Capture the cell that displays the provided text and extract its [x, y] central coordinate. 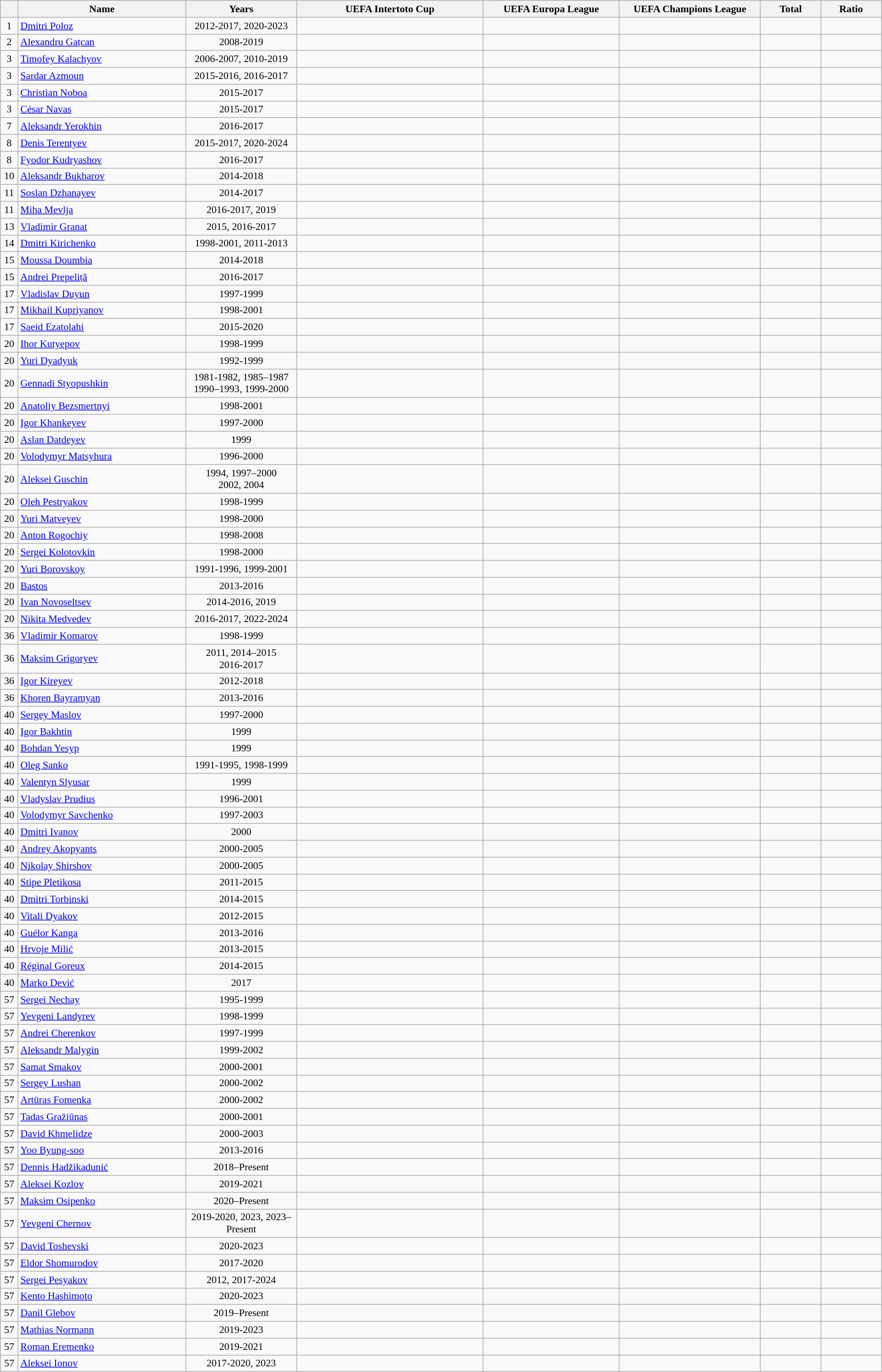
Roman Eremenko [102, 1347]
2008-2019 [241, 42]
Soslan Dzhanayev [102, 193]
2000-2003 [241, 1134]
Vladislav Duyun [102, 294]
Eldor Shomurodov [102, 1263]
2016-2017, 2022-2024 [241, 619]
Alexandru Gațcan [102, 42]
Aleksandr Yerokhin [102, 126]
2 [9, 42]
Yevgeni Chernov [102, 1223]
Aleksei Kozlov [102, 1184]
1999-2002 [241, 1050]
1991-1995, 1998-1999 [241, 765]
Tadas Gražiūnas [102, 1117]
2017-2020, 2023 [241, 1364]
Bohdan Yesyp [102, 749]
2019–Present [241, 1313]
Aleksandr Malygin [102, 1050]
Gennadi Styopushkin [102, 384]
Samat Smakov [102, 1067]
Anton Rogochiy [102, 536]
Sergei Nechay [102, 1000]
Yoo Byung-soo [102, 1151]
2015-2020 [241, 327]
Khoren Bayramyan [102, 698]
1997-2003 [241, 815]
Andrei Cherenkov [102, 1033]
Kento Hashimoto [102, 1296]
Mikhail Kupriyanov [102, 310]
Dennis Hadžikadunić [102, 1167]
Aleksei Ionov [102, 1364]
2014-2017 [241, 193]
Hrvoje Milić [102, 949]
2011, 2014–2015 2016-2017 [241, 658]
2012-2015 [241, 916]
Yuri Matveyev [102, 519]
Anatoliy Bezsmertnyi [102, 406]
Stipe Pletikosa [102, 883]
2014-2016, 2019 [241, 602]
2000 [241, 832]
1995-1999 [241, 1000]
2017 [241, 983]
1996-2001 [241, 799]
2015-2017, 2020-2024 [241, 143]
Aleksei Guschin [102, 480]
1996-2000 [241, 457]
Dmitri Poloz [102, 26]
UEFA Champions League [690, 9]
2019-2020, 2023, 2023–Present [241, 1223]
1991-1996, 1999-2001 [241, 569]
Nikolay Shirshov [102, 866]
Dmitri Kirichenko [102, 244]
1994, 1997–2000 2002, 2004 [241, 480]
13 [9, 227]
Miha Mevlja [102, 210]
Vladyslav Prudius [102, 799]
Valentyn Slyusar [102, 782]
2012, 2017-2024 [241, 1280]
David Khmelidze [102, 1134]
Yevgeni Landyrev [102, 1017]
Dmitri Torbinski [102, 899]
Ivan Novoseltsev [102, 602]
Danil Glebov [102, 1313]
Maksim Osipenko [102, 1201]
Mathias Normann [102, 1330]
Vitali Dyakov [102, 916]
Réginal Goreux [102, 966]
Dmitri Ivanov [102, 832]
César Navas [102, 110]
Christian Noboa [102, 93]
Yuri Dyadyuk [102, 361]
1998-2008 [241, 536]
Yuri Borovskoy [102, 569]
Total [791, 9]
Bastos [102, 586]
Denis Terentyev [102, 143]
Ratio [851, 9]
Ihor Kutyepov [102, 344]
Fyodor Kudryashov [102, 160]
Sergey Maslov [102, 715]
Name [102, 9]
Volodymyr Savchenko [102, 815]
Aslan Datdeyev [102, 440]
Oleh Pestryakov [102, 502]
Vladimir Granat [102, 227]
Sardar Azmoun [102, 76]
2015-2016, 2016-2017 [241, 76]
2012-2017, 2020-2023 [241, 26]
1981-1982, 1985–1987 1990–1993, 1999-2000 [241, 384]
2013-2015 [241, 949]
2020–Present [241, 1201]
Nikita Medvedev [102, 619]
Sergey Lushan [102, 1083]
UEFA Europa League [551, 9]
Aleksandr Bukharov [102, 176]
Guélor Kanga [102, 933]
2012-2018 [241, 681]
Igor Khankeyev [102, 423]
Timofey Kalachyov [102, 59]
Maksim Grigoryev [102, 658]
Years [241, 9]
1 [9, 26]
Saeid Ezatolahi [102, 327]
Igor Kireyev [102, 681]
Andrei Prepeliță [102, 277]
2016-2017, 2019 [241, 210]
Artūras Fomenka [102, 1100]
Andrey Akopyants [102, 849]
2006-2007, 2010-2019 [241, 59]
Volodymyr Matsyhura [102, 457]
2019-2023 [241, 1330]
Sergei Kolotovkin [102, 552]
Marko Dević [102, 983]
Moussa Doumbia [102, 260]
1998-2001, 2011-2013 [241, 244]
UEFA Intertoto Cup [390, 9]
2017-2020 [241, 1263]
1992-1999 [241, 361]
Igor Bakhtin [102, 732]
Sergei Pesyakov [102, 1280]
14 [9, 244]
10 [9, 176]
7 [9, 126]
David Toshevski [102, 1246]
2018–Present [241, 1167]
Vladimir Komarov [102, 636]
2011-2015 [241, 883]
Oleg Sanko [102, 765]
2015, 2016-2017 [241, 227]
